Return (X, Y) of the center of cell containing provided text 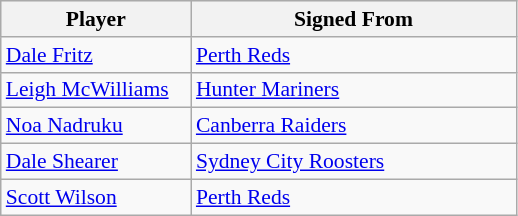
Signed From (354, 19)
Scott Wilson (96, 197)
Leigh McWilliams (96, 90)
Dale Fritz (96, 55)
Sydney City Roosters (354, 162)
Player (96, 19)
Canberra Raiders (354, 126)
Noa Nadruku (96, 126)
Hunter Mariners (354, 90)
Dale Shearer (96, 162)
